For the text-containing cell, return its midpoint in (X, Y) coordinate format. 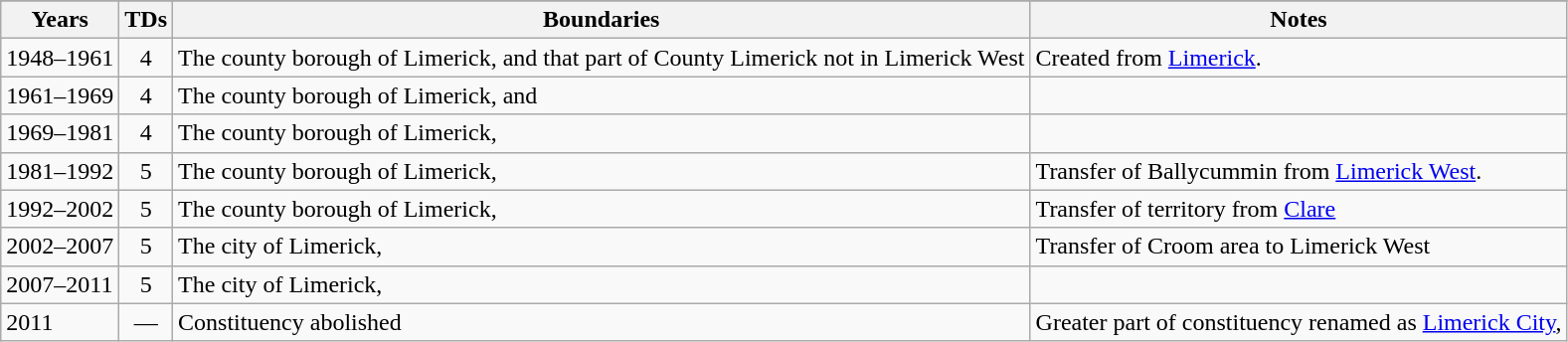
Years (60, 20)
The county borough of Limerick, and (602, 95)
Transfer of Ballycummin from Limerick West. (1299, 171)
Constituency abolished (602, 322)
Boundaries (602, 20)
2011 (60, 322)
1981–1992 (60, 171)
2007–2011 (60, 284)
2002–2007 (60, 247)
Notes (1299, 20)
1961–1969 (60, 95)
Transfer of territory from Clare (1299, 209)
1992–2002 (60, 209)
Created from Limerick. (1299, 58)
1948–1961 (60, 58)
1969–1981 (60, 133)
Transfer of Croom area to Limerick West (1299, 247)
Greater part of constituency renamed as Limerick City, (1299, 322)
— (146, 322)
The county borough of Limerick, and that part of County Limerick not in Limerick West (602, 58)
TDs (146, 20)
